Identify which cell holds the provided text, then report its (X, Y) central coordinate. 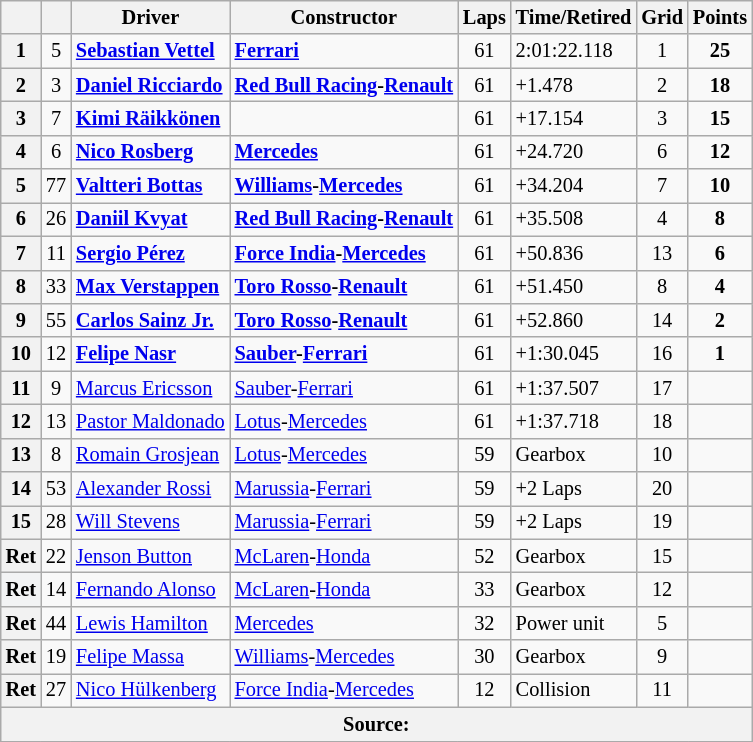
Daniil Kvyat (150, 219)
Jenson Button (150, 556)
Valtteri Bottas (150, 186)
Romain Grosjean (150, 455)
+1:37.507 (574, 388)
Sebastian Vettel (150, 51)
16 (662, 354)
55 (56, 320)
25 (720, 51)
Fernando Alonso (150, 589)
2:01:22.118 (574, 51)
+1:30.045 (574, 354)
Driver (150, 17)
+50.836 (574, 253)
+1.478 (574, 85)
Daniel Ricciardo (150, 85)
20 (662, 489)
22 (56, 556)
Sergio Pérez (150, 253)
Max Verstappen (150, 287)
26 (56, 219)
30 (484, 657)
Marcus Ericsson (150, 388)
+52.860 (574, 320)
Will Stevens (150, 522)
Felipe Nasr (150, 354)
Nico Hülkenberg (150, 690)
+35.508 (574, 219)
Laps (484, 17)
Felipe Massa (150, 657)
28 (56, 522)
Lewis Hamilton (150, 623)
Grid (662, 17)
Carlos Sainz Jr. (150, 320)
Kimi Räikkönen (150, 118)
Points (720, 17)
Time/Retired (574, 17)
Nico Rosberg (150, 152)
Ferrari (344, 51)
+51.450 (574, 287)
27 (56, 690)
+1:37.718 (574, 421)
Pastor Maldonado (150, 421)
+24.720 (574, 152)
Constructor (344, 17)
77 (56, 186)
52 (484, 556)
Collision (574, 690)
+34.204 (574, 186)
17 (662, 388)
+17.154 (574, 118)
Source: (376, 724)
32 (484, 623)
Alexander Rossi (150, 489)
44 (56, 623)
Power unit (574, 623)
53 (56, 489)
